Find where the given text appears and provide that cell's center as (x, y) coordinate. 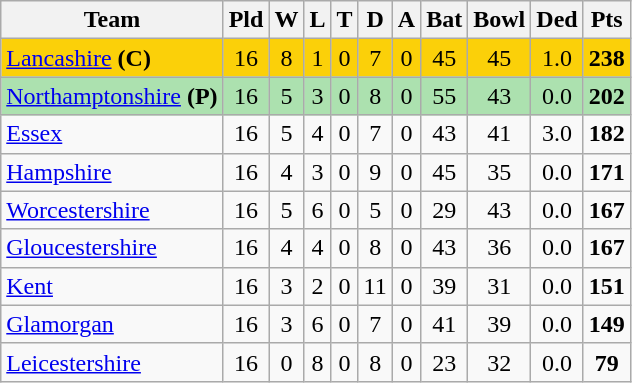
2 (318, 286)
35 (500, 172)
11 (375, 286)
202 (606, 96)
182 (606, 134)
W (286, 20)
T (344, 20)
Worcestershire (112, 210)
Gloucestershire (112, 248)
Lancashire (C) (112, 58)
Hampshire (112, 172)
Northamptonshire (P) (112, 96)
29 (444, 210)
Ded (557, 20)
L (318, 20)
3.0 (557, 134)
238 (606, 58)
Pts (606, 20)
Team (112, 20)
79 (606, 362)
149 (606, 324)
171 (606, 172)
23 (444, 362)
Bowl (500, 20)
151 (606, 286)
Leicestershire (112, 362)
1 (318, 58)
31 (500, 286)
Kent (112, 286)
32 (500, 362)
Essex (112, 134)
A (406, 20)
36 (500, 248)
55 (444, 96)
Bat (444, 20)
Pld (246, 20)
9 (375, 172)
1.0 (557, 58)
Glamorgan (112, 324)
D (375, 20)
